Pinpoint the cell where the given text exists, returning its (X, Y) midpoint coordinate. 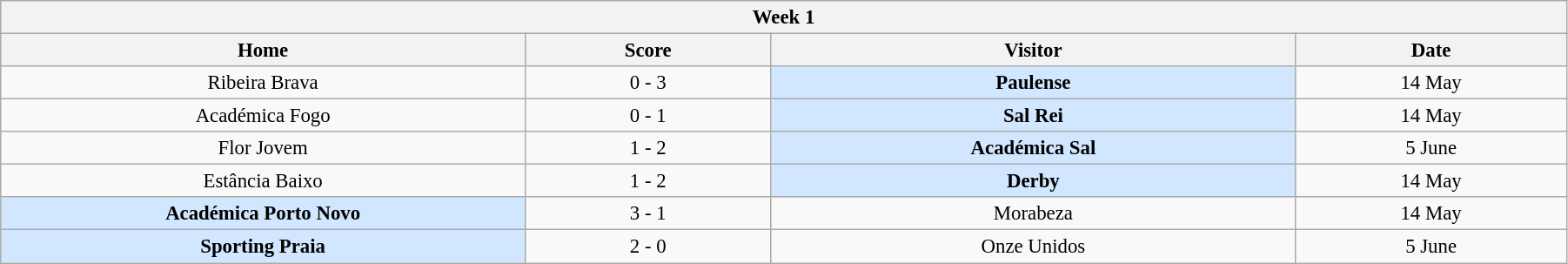
Derby (1034, 181)
Visitor (1034, 51)
Date (1431, 51)
Estância Baixo (263, 181)
Académica Sal (1034, 148)
Paulense (1034, 83)
Flor Jovem (263, 148)
Score (647, 51)
3 - 1 (647, 213)
Morabeza (1034, 213)
Onze Unidos (1034, 247)
Week 1 (784, 17)
Sporting Praia (263, 247)
0 - 3 (647, 83)
Ribeira Brava (263, 83)
0 - 1 (647, 116)
Académica Fogo (263, 116)
Sal Rei (1034, 116)
2 - 0 (647, 247)
Académica Porto Novo (263, 213)
Home (263, 51)
